Return [x, y] of the center of cell containing provided text 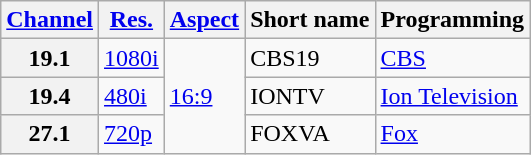
Ion Television [452, 96]
Channel [50, 20]
Res. [132, 20]
IONTV [310, 96]
Aspect [204, 20]
720p [132, 134]
27.1 [50, 134]
19.4 [50, 96]
FOXVA [310, 134]
Short name [310, 20]
19.1 [50, 58]
16:9 [204, 96]
1080i [132, 58]
Programming [452, 20]
CBS19 [310, 58]
Fox [452, 134]
CBS [452, 58]
480i [132, 96]
